Search for the cell housing the specified text and yield its (x, y) center coordinate. 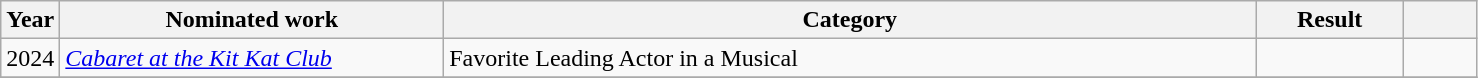
Result (1330, 20)
Favorite Leading Actor in a Musical (850, 58)
Nominated work (252, 20)
Cabaret at the Kit Kat Club (252, 58)
Year (30, 20)
2024 (30, 58)
Category (850, 20)
